From the cell containing the given text, extract its center point as [x, y] coordinate. 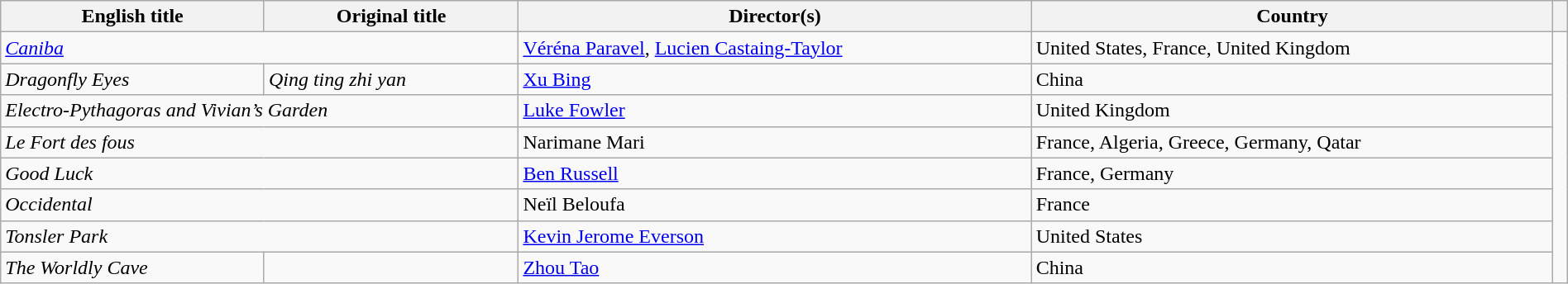
Neïl Beloufa [775, 205]
Director(s) [775, 17]
United States, France, United Kingdom [1292, 48]
Ben Russell [775, 173]
United Kingdom [1292, 111]
France, Algeria, Greece, Germany, Qatar [1292, 142]
Narimane Mari [775, 142]
Good Luck [260, 173]
Xu Bing [775, 79]
Occidental [260, 205]
The Worldly Cave [132, 267]
France [1292, 205]
Qing ting zhi yan [391, 79]
Electro-Pythagoras and Vivian’s Garden [260, 111]
United States [1292, 236]
Country [1292, 17]
Tonsler Park [260, 236]
Original title [391, 17]
English title [132, 17]
Véréna Paravel, Lucien Castaing-Taylor [775, 48]
Le Fort des fous [260, 142]
Caniba [260, 48]
Kevin Jerome Everson [775, 236]
Dragonfly Eyes [132, 79]
Zhou Tao [775, 267]
Luke Fowler [775, 111]
France, Germany [1292, 173]
